Scan for the cell matching the given text and deliver its [X, Y] coordinate at center. 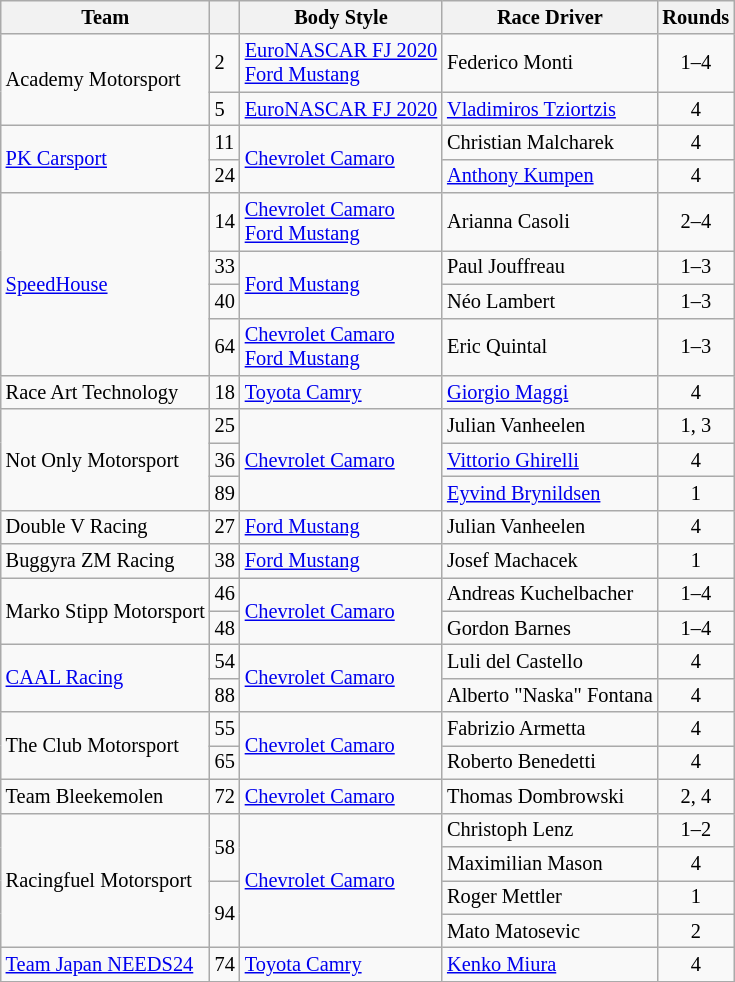
14 [225, 222]
Eyvind Brynildsen [550, 493]
Christian Malcharek [550, 142]
Team [106, 17]
25 [225, 426]
Giorgio Maggi [550, 392]
EuroNASCAR FJ 2020 [341, 109]
55 [225, 729]
Gordon Barnes [550, 628]
18 [225, 392]
58 [225, 846]
Fabrizio Armetta [550, 729]
5 [225, 109]
Double V Racing [106, 527]
Vladimiros Tziortzis [550, 109]
Kenko Miura [550, 964]
PK Carsport [106, 158]
Buggyra ZM Racing [106, 561]
64 [225, 347]
Luli del Castello [550, 661]
54 [225, 661]
Not Only Motorsport [106, 460]
Néo Lambert [550, 301]
1, 3 [696, 426]
38 [225, 561]
Maximilian Mason [550, 863]
EuroNASCAR FJ 2020 Ford Mustang [341, 63]
Arianna Casoli [550, 222]
The Club Motorsport [106, 746]
Roberto Benedetti [550, 762]
Vittorio Ghirelli [550, 460]
Academy Motorsport [106, 80]
Mato Matosevic [550, 931]
46 [225, 594]
40 [225, 301]
48 [225, 628]
88 [225, 695]
Team Japan NEEDS24 [106, 964]
24 [225, 176]
27 [225, 527]
Team Bleekemolen [106, 796]
Marko Stipp Motorsport [106, 610]
11 [225, 142]
89 [225, 493]
Eric Quintal [550, 347]
Anthony Kumpen [550, 176]
Andreas Kuchelbacher [550, 594]
Roger Mettler [550, 897]
Thomas Dombrowski [550, 796]
2–4 [696, 222]
36 [225, 460]
Body Style [341, 17]
SpeedHouse [106, 284]
72 [225, 796]
74 [225, 964]
65 [225, 762]
Paul Jouffreau [550, 267]
94 [225, 914]
Rounds [696, 17]
Christoph Lenz [550, 830]
CAAL Racing [106, 678]
1–2 [696, 830]
Race Art Technology [106, 392]
Josef Machacek [550, 561]
33 [225, 267]
Federico Monti [550, 63]
Racingfuel Motorsport [106, 880]
Race Driver [550, 17]
2, 4 [696, 796]
Alberto "Naska" Fontana [550, 695]
